Return [X, Y] of the center of cell containing provided text 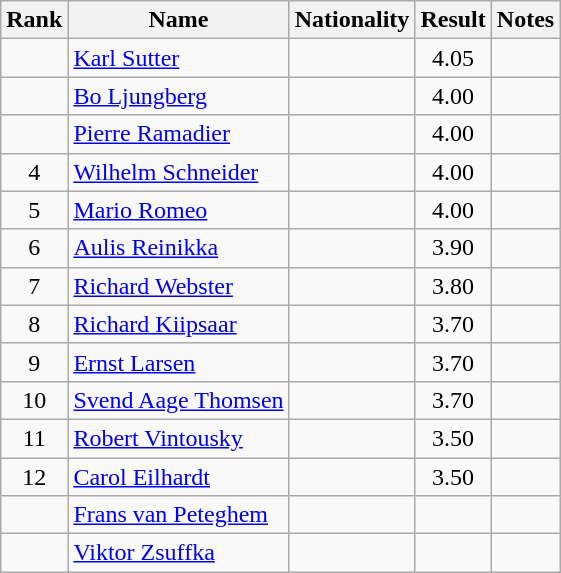
Name [178, 20]
Karl Sutter [178, 58]
Viktor Zsuffka [178, 553]
3.90 [453, 248]
Aulis Reinikka [178, 248]
8 [34, 324]
4.05 [453, 58]
Bo Ljungberg [178, 96]
4 [34, 172]
Notes [525, 20]
Richard Kiipsaar [178, 324]
Nationality [352, 20]
12 [34, 477]
Wilhelm Schneider [178, 172]
Mario Romeo [178, 210]
Robert Vintousky [178, 438]
6 [34, 248]
7 [34, 286]
10 [34, 400]
Result [453, 20]
Richard Webster [178, 286]
9 [34, 362]
3.80 [453, 286]
Rank [34, 20]
Pierre Ramadier [178, 134]
Svend Aage Thomsen [178, 400]
Carol Eilhardt [178, 477]
Frans van Peteghem [178, 515]
5 [34, 210]
Ernst Larsen [178, 362]
11 [34, 438]
